Return the (X, Y) coordinate for the center point of the cell that contains the specified text.  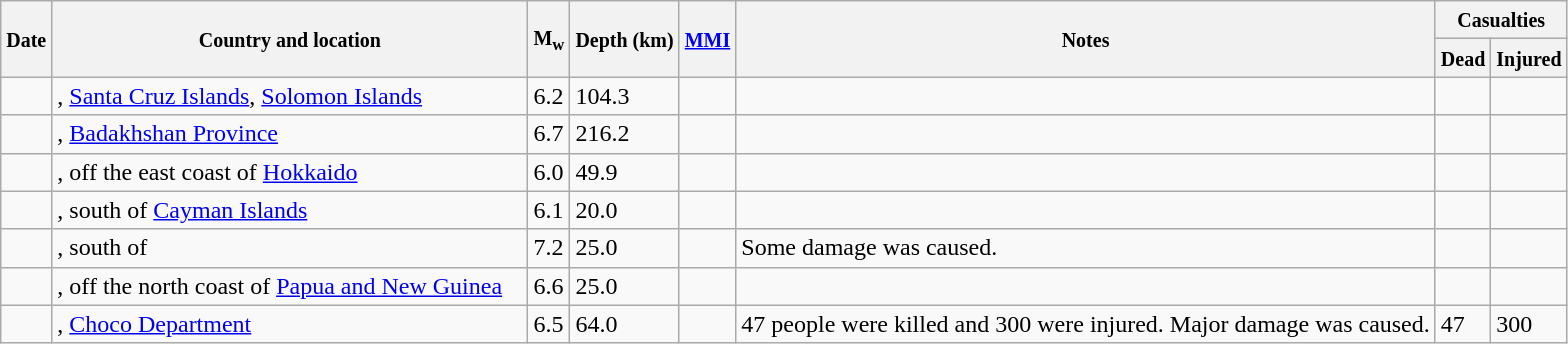
, Santa Cruz Islands, Solomon Islands (290, 96)
6.7 (549, 134)
Country and location (290, 39)
MMI (708, 39)
, off the north coast of Papua and New Guinea (290, 286)
6.0 (549, 172)
, Badakhshan Province (290, 134)
64.0 (624, 324)
6.6 (549, 286)
Notes (1086, 39)
Injured (1529, 58)
Depth (km) (624, 39)
300 (1529, 324)
6.2 (549, 96)
Dead (1463, 58)
Mw (549, 39)
Some damage was caused. (1086, 248)
216.2 (624, 134)
104.3 (624, 96)
Casualties (1501, 20)
, south of (290, 248)
49.9 (624, 172)
6.1 (549, 210)
6.5 (549, 324)
20.0 (624, 210)
, Choco Department (290, 324)
, off the east coast of Hokkaido (290, 172)
7.2 (549, 248)
, south of Cayman Islands (290, 210)
47 (1463, 324)
47 people were killed and 300 were injured. Major damage was caused. (1086, 324)
Date (26, 39)
